Locate the cell with the specified text and output its [x, y] center coordinate. 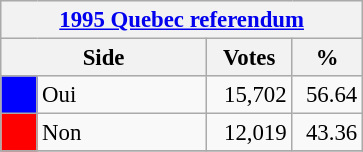
15,702 [249, 95]
56.64 [328, 95]
% [328, 58]
Non [122, 133]
43.36 [328, 133]
Votes [249, 58]
1995 Quebec referendum [182, 20]
Oui [122, 95]
Side [104, 58]
12,019 [249, 133]
